Pinpoint the cell where the given text exists, returning its (x, y) midpoint coordinate. 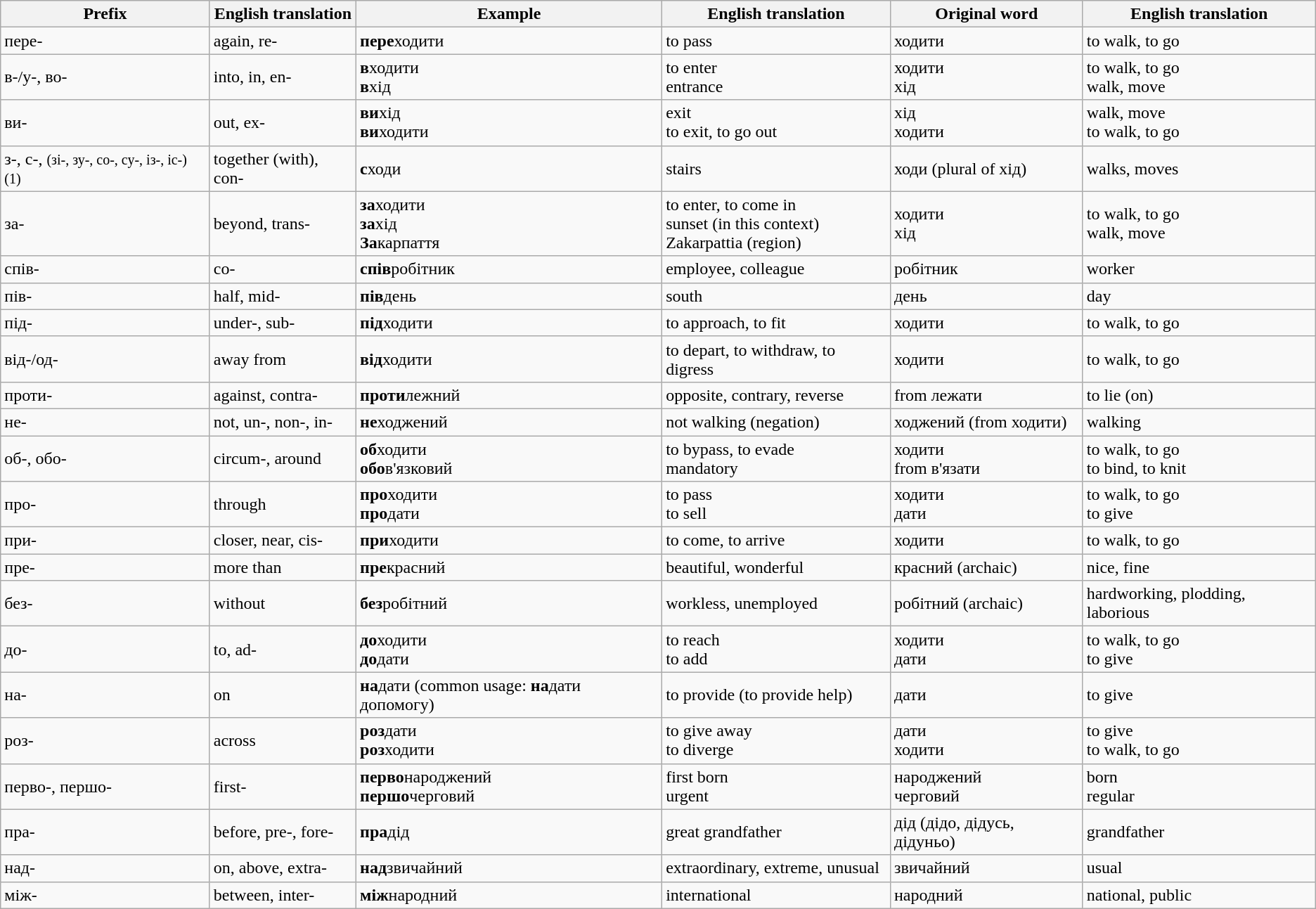
first- (283, 786)
away from (283, 359)
opposite, contrary, reverse (776, 395)
безробітний (509, 603)
датиходити (986, 741)
ви- (105, 122)
Prefix (105, 14)
to walk, to goto bind, to knit (1199, 458)
співробітник (509, 269)
circum-, around (283, 458)
дати (986, 695)
co- (283, 269)
usual (1199, 868)
Example (509, 14)
to reachto add (776, 650)
first bornurgent (776, 786)
неходжений (509, 422)
сходи (509, 169)
перво-, першо- (105, 786)
again, re- (283, 41)
ходитиfrom в'язати (986, 458)
проходитипродати (509, 505)
worker (1199, 269)
красний (archaic) (986, 567)
out, ex- (283, 122)
to, ad- (283, 650)
проти- (105, 395)
протилежний (509, 395)
extraordinary, extreme, unusual (776, 868)
про- (105, 505)
stairs (776, 169)
international (776, 895)
beyond, trans- (283, 224)
дід (дідо, дідусь, дідуньо) (986, 832)
to giveto walk, to go (1199, 741)
not walking (negation) (776, 422)
прекрасний (509, 567)
підходити (509, 323)
to come, to arrive (776, 541)
day (1199, 296)
пере- (105, 41)
при- (105, 541)
день (986, 296)
надати (common usage: надати допомогу) (509, 695)
hardworking, plodding, laborious (1199, 603)
closer, near, cis- (283, 541)
to depart, to withdraw, to digress (776, 359)
пре- (105, 567)
to approach, to fit (776, 323)
заходитизахідЗакарпаття (509, 224)
спів- (105, 269)
nice, fine (1199, 567)
beautiful, wonderful (776, 567)
on, above, extra- (283, 868)
exitto exit, to go out (776, 122)
пів- (105, 296)
не- (105, 422)
без- (105, 603)
над- (105, 868)
not, un-, non-, in- (283, 422)
under-, sub- (283, 323)
across (283, 741)
more than (283, 567)
to bypass, to evademandatory (776, 458)
to provide (to provide help) (776, 695)
walking (1199, 422)
в-/у-, во- (105, 77)
through (283, 505)
роз- (105, 741)
great grandfather (776, 832)
надзвичайний (509, 868)
з-, с-, (зі-, зу-, со-, су-, із-, іс-) (1) (105, 169)
до- (105, 650)
роздатирозходити (509, 741)
to enterentrance (776, 77)
переходити (509, 41)
звичайний (986, 868)
міжнародний (509, 895)
to lie (on) (1199, 395)
Original word (986, 14)
employee, colleague (776, 269)
to pass (776, 41)
відходити (509, 359)
ходжений (from ходити) (986, 422)
workless, unemployed (776, 603)
обходитиобов'язковий (509, 458)
первонародженийпершочерговий (509, 786)
grandfather (1199, 832)
between, inter- (283, 895)
народний (986, 895)
хідходити (986, 122)
walk, moveto walk, to go (1199, 122)
half, mid- (283, 296)
to passto sell (776, 505)
приходити (509, 541)
між- (105, 895)
народженийчерговий (986, 786)
national, public (1199, 895)
from лежати (986, 395)
before, pre-, fore- (283, 832)
without (283, 603)
walks, moves (1199, 169)
пра- (105, 832)
bornregular (1199, 786)
об-, обо- (105, 458)
під- (105, 323)
вихідвиходити (509, 122)
робітник (986, 269)
південь (509, 296)
against, contra- (283, 395)
робітний (archaic) (986, 603)
south (776, 296)
входитивхід (509, 77)
ходи (plural of хід) (986, 169)
прадід (509, 832)
to give (1199, 695)
доходитидодати (509, 650)
від-/од- (105, 359)
to enter, to come insunset (in this context)Zakarpattia (region) (776, 224)
за- (105, 224)
on (283, 695)
into, in, en- (283, 77)
на- (105, 695)
together (with), con- (283, 169)
to give awayto diverge (776, 741)
